Return the (X, Y) coordinate for the center point of the cell that contains the specified text.  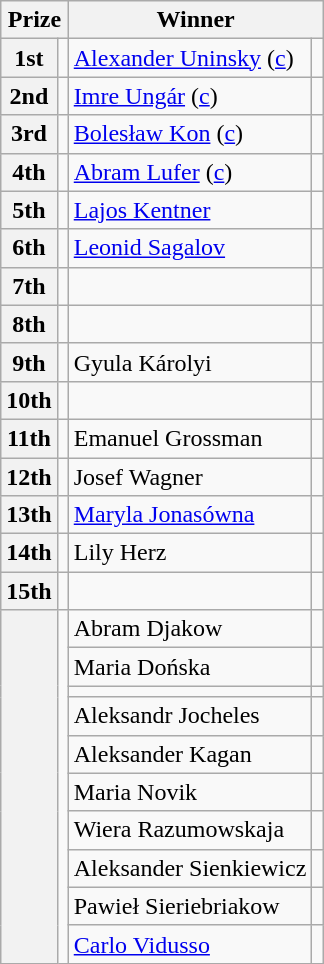
Gyula Károlyi (190, 362)
Prize (34, 20)
2nd (29, 96)
Winner (196, 20)
4th (29, 172)
Lajos Kentner (190, 210)
Maryla Jonasówna (190, 515)
8th (29, 324)
Wiera Razumowskaja (190, 830)
Leonid Sagalov (190, 248)
Bolesław Kon (c) (190, 134)
Imre Ungár (c) (190, 96)
Josef Wagner (190, 477)
12th (29, 477)
Maria Novik (190, 792)
5th (29, 210)
13th (29, 515)
14th (29, 553)
Abram Djakow (190, 629)
Aleksander Kagan (190, 754)
Alexander Uninsky (c) (190, 58)
Lily Herz (190, 553)
10th (29, 400)
Pawieł Sieriebriakow (190, 906)
11th (29, 438)
3rd (29, 134)
Aleksandr Jocheles (190, 716)
Maria Dońska (190, 667)
7th (29, 286)
Carlo Vidusso (190, 944)
1st (29, 58)
9th (29, 362)
Emanuel Grossman (190, 438)
6th (29, 248)
Aleksander Sienkiewicz (190, 868)
15th (29, 591)
Abram Lufer (c) (190, 172)
